Pinpoint the cell where the given text exists, returning its (x, y) midpoint coordinate. 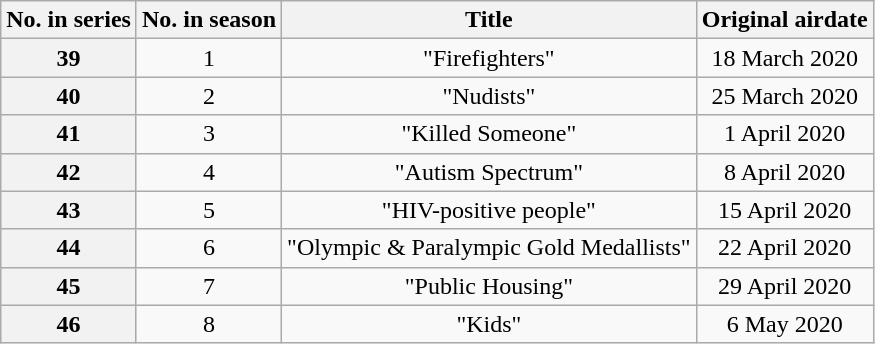
"Nudists" (490, 96)
"HIV-positive people" (490, 210)
18 March 2020 (784, 58)
40 (69, 96)
3 (208, 134)
"Autism Spectrum" (490, 172)
Title (490, 20)
41 (69, 134)
42 (69, 172)
1 (208, 58)
"Olympic & Paralympic Gold Medallists" (490, 248)
No. in series (69, 20)
2 (208, 96)
5 (208, 210)
43 (69, 210)
"Kids" (490, 324)
7 (208, 286)
"Public Housing" (490, 286)
29 April 2020 (784, 286)
45 (69, 286)
39 (69, 58)
25 March 2020 (784, 96)
46 (69, 324)
8 (208, 324)
6 (208, 248)
22 April 2020 (784, 248)
6 May 2020 (784, 324)
"Killed Someone" (490, 134)
44 (69, 248)
4 (208, 172)
Original airdate (784, 20)
No. in season (208, 20)
"Firefighters" (490, 58)
1 April 2020 (784, 134)
8 April 2020 (784, 172)
15 April 2020 (784, 210)
